Scan for the cell matching the given text and deliver its (X, Y) coordinate at center. 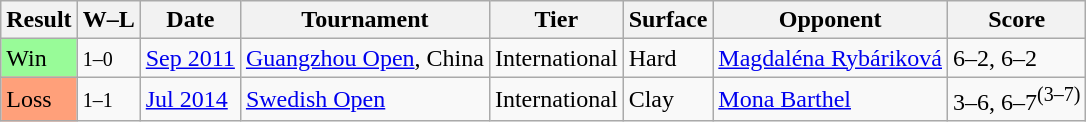
Result (39, 20)
Mona Barthel (830, 100)
1–0 (108, 58)
3–6, 6–7(3–7) (1017, 100)
Magdaléna Rybáriková (830, 58)
Jul 2014 (190, 100)
Tier (556, 20)
Tournament (364, 20)
Guangzhou Open, China (364, 58)
Swedish Open (364, 100)
Opponent (830, 20)
Loss (39, 100)
Sep 2011 (190, 58)
W–L (108, 20)
Hard (668, 58)
Win (39, 58)
Date (190, 20)
Score (1017, 20)
6–2, 6–2 (1017, 58)
Clay (668, 100)
1–1 (108, 100)
Surface (668, 20)
